Identify which cell holds the provided text, then report its (x, y) central coordinate. 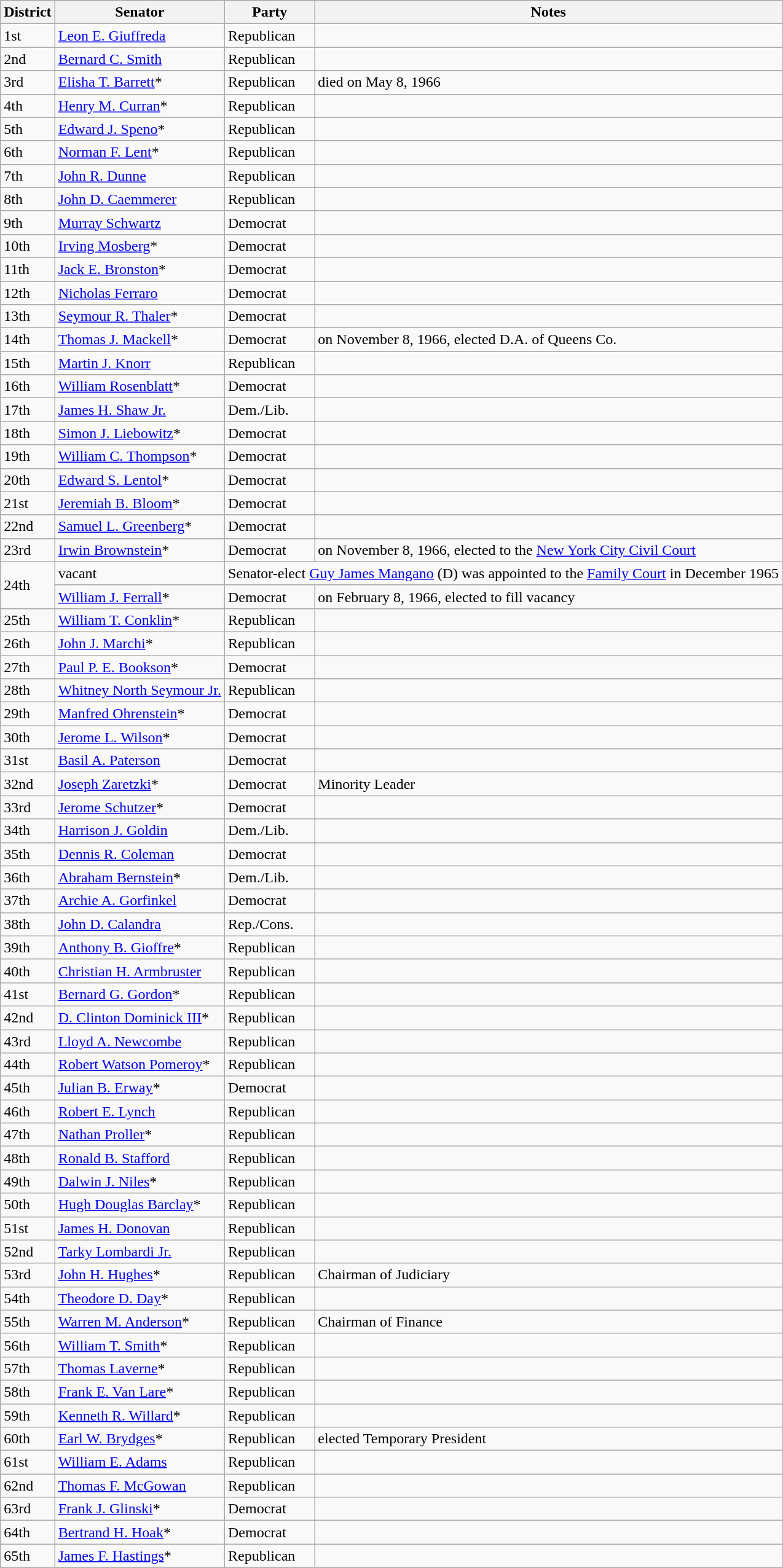
46th (28, 1111)
James F. Hastings* (140, 1556)
William T. Conklin* (140, 620)
5th (28, 129)
Robert E. Lynch (140, 1111)
John H. Hughes* (140, 1275)
48th (28, 1158)
26th (28, 643)
14th (28, 340)
41st (28, 994)
Irving Mosberg* (140, 246)
Martin J. Knorr (140, 363)
Jack E. Bronston* (140, 269)
1st (28, 36)
53rd (28, 1275)
24th (28, 585)
Dennis R. Coleman (140, 854)
50th (28, 1205)
Murray Schwartz (140, 222)
Dalwin J. Niles* (140, 1182)
62nd (28, 1486)
15th (28, 363)
17th (28, 410)
21st (28, 503)
John D. Calandra (140, 924)
47th (28, 1135)
34th (28, 831)
Thomas J. Mackell* (140, 340)
32nd (28, 784)
51st (28, 1228)
61st (28, 1462)
Basil A. Paterson (140, 761)
Elisha T. Barrett* (140, 82)
11th (28, 269)
Jerome L. Wilson* (140, 737)
36th (28, 877)
Rep./Cons. (269, 924)
45th (28, 1088)
Leon E. Giuffreda (140, 36)
Jerome Schutzer* (140, 807)
on November 8, 1966, elected to the New York City Civil Court (548, 550)
43rd (28, 1041)
on February 8, 1966, elected to fill vacancy (548, 597)
Christian H. Armbruster (140, 971)
Kenneth R. Willard* (140, 1415)
Chairman of Finance (548, 1322)
Seymour R. Thaler* (140, 316)
Anthony B. Gioffre* (140, 947)
Jeremiah B. Bloom* (140, 503)
Theodore D. Day* (140, 1298)
Lloyd A. Newcombe (140, 1041)
vacant (140, 573)
23rd (28, 550)
John D. Caemmerer (140, 199)
13th (28, 316)
Paul P. E. Bookson* (140, 667)
Chairman of Judiciary (548, 1275)
Robert Watson Pomeroy* (140, 1065)
Earl W. Brydges* (140, 1439)
Henry M. Curran* (140, 106)
8th (28, 199)
10th (28, 246)
27th (28, 667)
7th (28, 176)
57th (28, 1368)
Nicholas Ferraro (140, 293)
6th (28, 152)
28th (28, 691)
44th (28, 1065)
31st (28, 761)
Samuel L. Greenberg* (140, 527)
Bertrand H. Hoak* (140, 1532)
19th (28, 457)
38th (28, 924)
2nd (28, 59)
30th (28, 737)
Warren M. Anderson* (140, 1322)
Notes (548, 12)
9th (28, 222)
18th (28, 433)
John J. Marchi* (140, 643)
Whitney North Seymour Jr. (140, 691)
Frank J. Glinski* (140, 1509)
Senator (140, 12)
49th (28, 1182)
Hugh Douglas Barclay* (140, 1205)
William E. Adams (140, 1462)
63rd (28, 1509)
37th (28, 901)
29th (28, 714)
56th (28, 1345)
Archie A. Gorfinkel (140, 901)
16th (28, 386)
Julian B. Erway* (140, 1088)
Tarky Lombardi Jr. (140, 1252)
Nathan Proller* (140, 1135)
Bernard C. Smith (140, 59)
52nd (28, 1252)
District (28, 12)
42nd (28, 1017)
64th (28, 1532)
William J. Ferrall* (140, 597)
25th (28, 620)
Thomas F. McGowan (140, 1486)
Irwin Brownstein* (140, 550)
William T. Smith* (140, 1345)
60th (28, 1439)
William C. Thompson* (140, 457)
died on May 8, 1966 (548, 82)
22nd (28, 527)
20th (28, 480)
elected Temporary President (548, 1439)
Minority Leader (548, 784)
James H. Donovan (140, 1228)
William Rosenblatt* (140, 386)
Thomas Laverne* (140, 1368)
55th (28, 1322)
33rd (28, 807)
39th (28, 947)
3rd (28, 82)
54th (28, 1298)
Norman F. Lent* (140, 152)
John R. Dunne (140, 176)
D. Clinton Dominick III* (140, 1017)
65th (28, 1556)
Frank E. Van Lare* (140, 1392)
Edward S. Lentol* (140, 480)
12th (28, 293)
Bernard G. Gordon* (140, 994)
Edward J. Speno* (140, 129)
Joseph Zaretzki* (140, 784)
James H. Shaw Jr. (140, 410)
Party (269, 12)
Manfred Ohrenstein* (140, 714)
Senator-elect Guy James Mangano (D) was appointed to the Family Court in December 1965 (503, 573)
40th (28, 971)
4th (28, 106)
Abraham Bernstein* (140, 877)
on November 8, 1966, elected D.A. of Queens Co. (548, 340)
Ronald B. Stafford (140, 1158)
Simon J. Liebowitz* (140, 433)
Harrison J. Goldin (140, 831)
58th (28, 1392)
59th (28, 1415)
35th (28, 854)
